Pinpoint the cell where the given text exists, returning its [X, Y] midpoint coordinate. 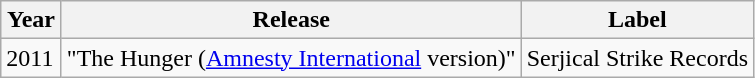
Serjical Strike Records [637, 58]
Year [32, 20]
"The Hunger (Amnesty International version)" [291, 58]
Label [637, 20]
Release [291, 20]
2011 [32, 58]
